Detect which cell encompasses the target text, then output its [x, y] center coordinate. 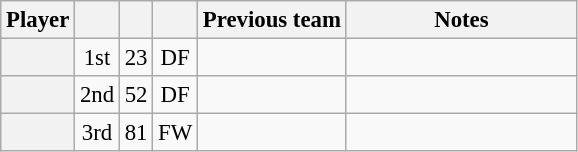
Notes [461, 20]
81 [136, 133]
Previous team [272, 20]
Player [38, 20]
2nd [98, 95]
3rd [98, 133]
1st [98, 58]
FW [176, 133]
52 [136, 95]
23 [136, 58]
